Pinpoint the cell where the given text exists, returning its [x, y] midpoint coordinate. 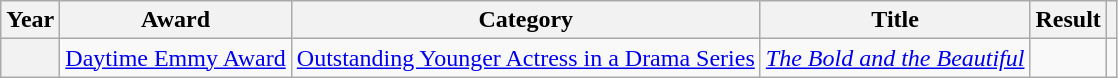
Outstanding Younger Actress in a Drama Series [526, 58]
Award [176, 20]
The Bold and the Beautiful [895, 58]
Title [895, 20]
Category [526, 20]
Year [30, 20]
Result [1068, 20]
Daytime Emmy Award [176, 58]
